For the text-containing cell, return its midpoint in [X, Y] coordinate format. 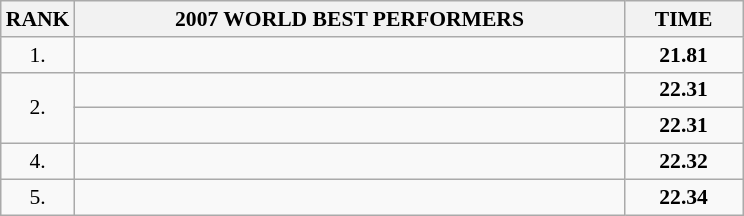
4. [38, 162]
1. [38, 55]
5. [38, 197]
RANK [38, 19]
2. [38, 108]
21.81 [684, 55]
2007 WORLD BEST PERFORMERS [349, 19]
TIME [684, 19]
22.34 [684, 197]
22.32 [684, 162]
